Find where the given text appears and provide that cell's center as (x, y) coordinate. 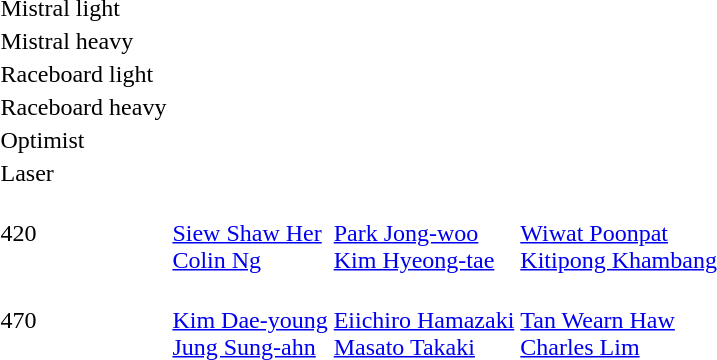
Siew Shaw HerColin Ng (250, 233)
Park Jong-wooKim Hyeong-tae (424, 233)
